Detect which cell encompasses the target text, then output its [x, y] center coordinate. 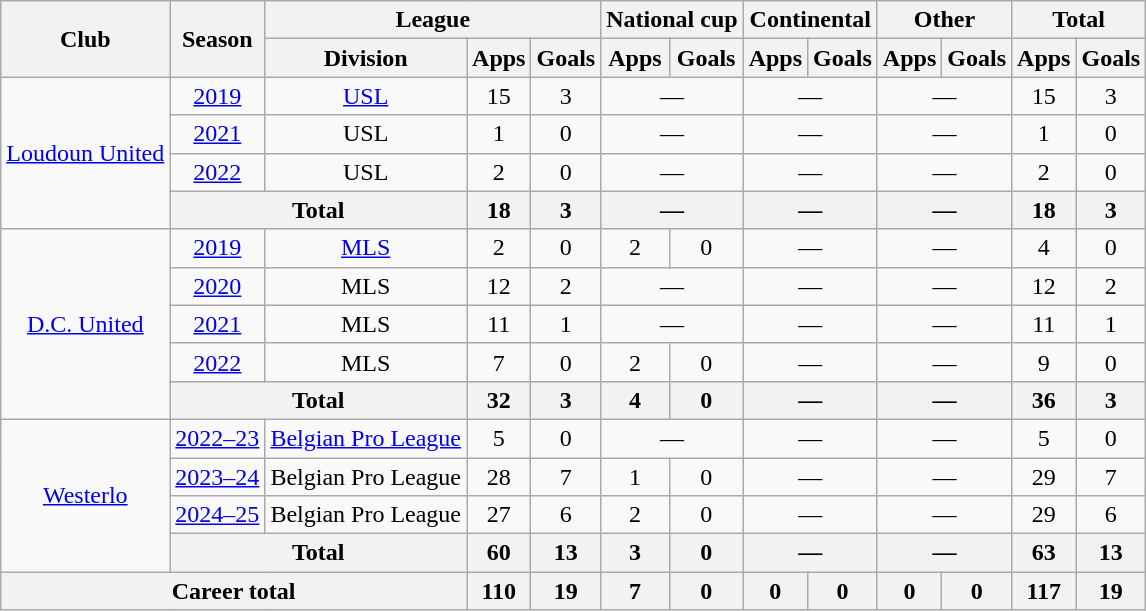
60 [499, 553]
Continental [810, 20]
117 [1044, 591]
National cup [672, 20]
9 [1044, 362]
Westerlo [86, 495]
Career total [234, 591]
Other [944, 20]
63 [1044, 553]
Division [366, 58]
32 [499, 400]
28 [499, 477]
League [433, 20]
2023–24 [218, 477]
36 [1044, 400]
110 [499, 591]
Season [218, 39]
2020 [218, 286]
Club [86, 39]
Loudoun United [86, 153]
D.C. United [86, 324]
2024–25 [218, 515]
2022–23 [218, 438]
27 [499, 515]
